Provide the [x, y] coordinate of the cell's center where the given text is located.  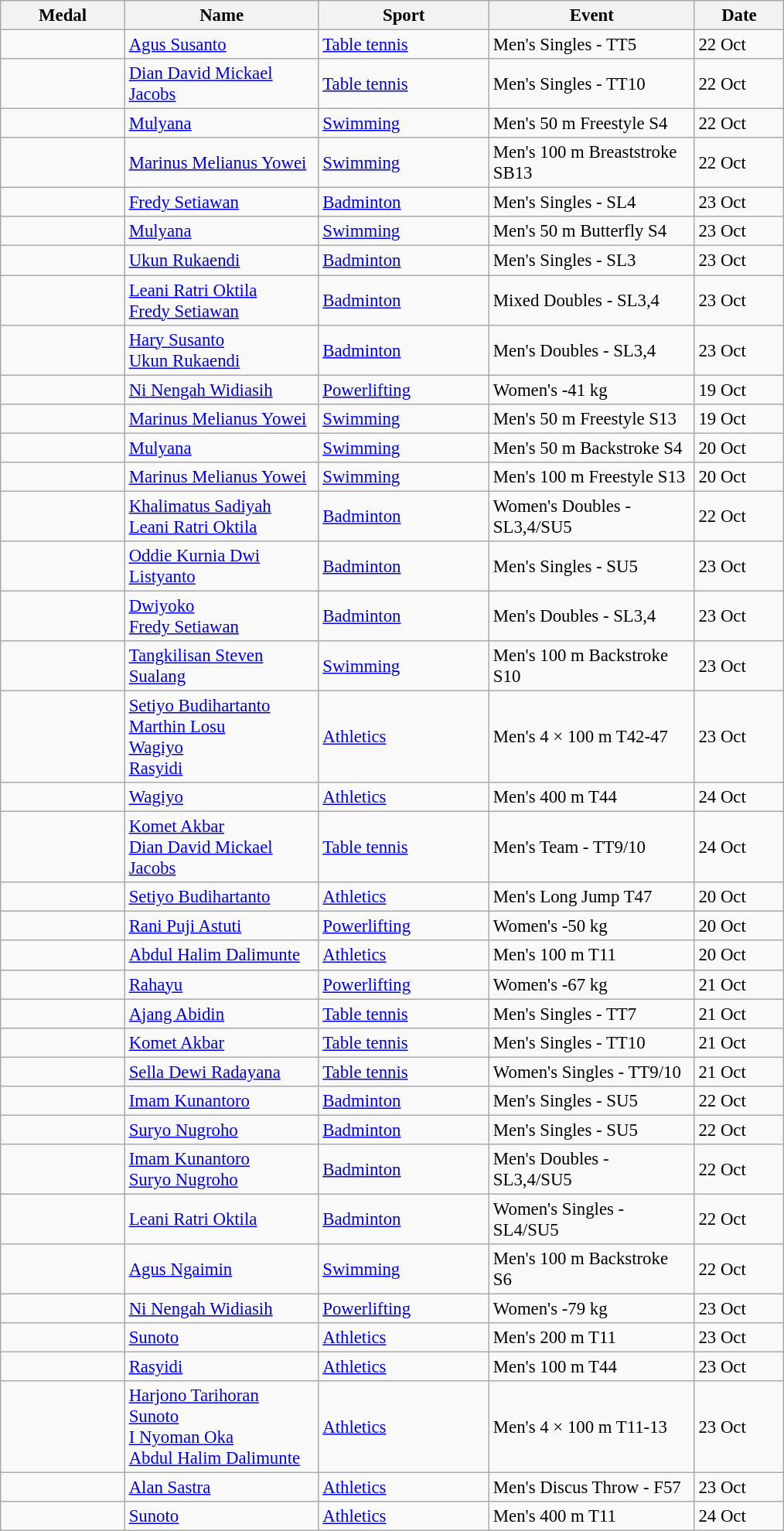
Suryo Nugroho [221, 1130]
Rahayu [221, 984]
Event [592, 15]
Men's 50 m Freestyle S4 [592, 124]
Men's 400 m T11 [592, 1516]
Men's Singles - TT5 [592, 45]
Date [739, 15]
Rani Puji Astuti [221, 926]
Ukun Rukaendi [221, 261]
Men's 100 m T11 [592, 956]
Komet Akbar [221, 1042]
Agus Ngaimin [221, 1270]
Setiyo BudihartantoMarthin LosuWagiyoRasyidi [221, 738]
Khalimatus Sadiyah Leani Ratri Oktila [221, 517]
Women's Doubles - SL3,4/SU5 [592, 517]
Fredy Setiawan [221, 203]
Oddie Kurnia Dwi Listyanto [221, 566]
Men's 50 m Butterfly S4 [592, 231]
Women's Singles - TT9/10 [592, 1072]
Imam Kunantoro Suryo Nugroho [221, 1169]
Women's Singles - SL4/SU5 [592, 1219]
Men's 100 m T44 [592, 1367]
Dwiyoko Fredy Setiawan [221, 615]
Men's Doubles - SL3,4/SU5 [592, 1169]
Men's Singles - SL3 [592, 261]
Wagiyo [221, 797]
Men's 200 m T11 [592, 1338]
Men's Team - TT9/10 [592, 847]
Men's 100 m Breaststroke SB13 [592, 162]
Abdul Halim Dalimunte [221, 956]
Rasyidi [221, 1367]
Men's Singles - SL4 [592, 203]
Men's Long Jump T47 [592, 897]
Dian David Mickael Jacobs [221, 84]
Women's -79 kg [592, 1309]
Alan Sastra [221, 1488]
Imam Kunantoro [221, 1101]
Komet AkbarDian David Mickael Jacobs [221, 847]
Setiyo Budihartanto [221, 897]
Women's -50 kg [592, 926]
Mixed Doubles - SL3,4 [592, 300]
Hary Susanto Ukun Rukaendi [221, 350]
Men's 100 m Freestyle S13 [592, 477]
Men's Singles - TT7 [592, 1014]
Ajang Abidin [221, 1014]
Agus Susanto [221, 45]
Women's -41 kg [592, 390]
Sella Dewi Radayana [221, 1072]
Medal [63, 15]
Men's Discus Throw - F57 [592, 1488]
Men's 100 m Backstroke S10 [592, 667]
Men's 50 m Backstroke S4 [592, 448]
Leani Ratri Oktila [221, 1219]
Tangkilisan Steven Sualang [221, 667]
Women's -67 kg [592, 984]
Men's 100 m Backstroke S6 [592, 1270]
Men's 50 m Freestyle S13 [592, 418]
Name [221, 15]
Men's 400 m T44 [592, 797]
Sport [404, 15]
Men's 4 × 100 m T42-47 [592, 738]
Men's 4 × 100 m T11-13 [592, 1427]
Harjono TarihoranSunotoI Nyoman OkaAbdul Halim Dalimunte [221, 1427]
Leani Ratri Oktila Fredy Setiawan [221, 300]
